Find where the given text appears and provide that cell's center as [x, y] coordinate. 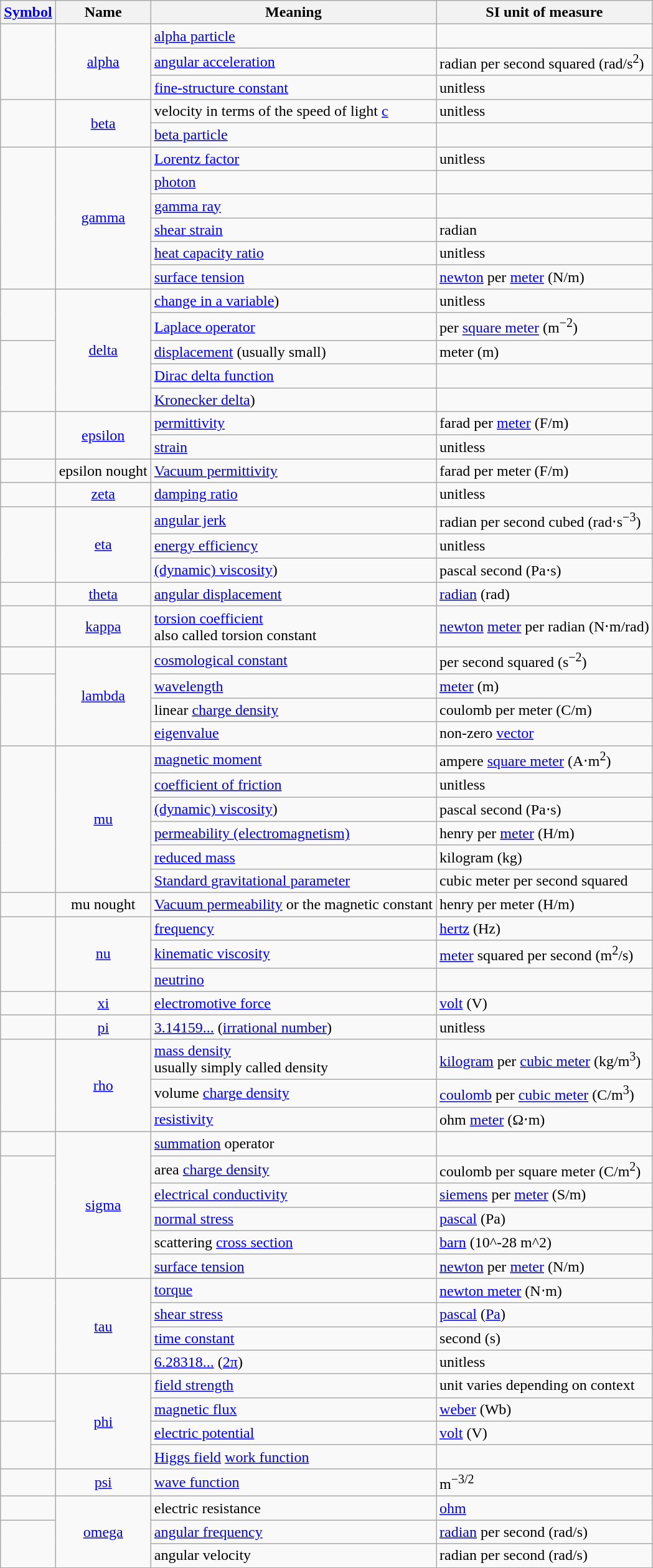
scattering cross section [293, 1242]
permittivity [293, 423]
time constant [293, 1338]
delta [103, 350]
magnetic moment [293, 760]
wave function [293, 1482]
beta [103, 123]
theta [103, 594]
6.28318... (2π) [293, 1362]
angular frequency [293, 1532]
torsion coefficient also called torsion constant [293, 626]
Symbol [28, 12]
coulomb per square meter (C/m2) [545, 1169]
angular displacement [293, 594]
kinematic viscosity [293, 954]
photon [293, 182]
kappa [103, 626]
pi [103, 1027]
fine-structure constant [293, 87]
reduced mass [293, 857]
volume charge density [293, 1093]
unit varies depending on context [545, 1386]
area charge density [293, 1169]
ampere square meter (A⋅m2) [545, 760]
zeta [103, 494]
electric potential [293, 1433]
phi [103, 1421]
lambda [103, 696]
Vacuum permittivity [293, 471]
frequency [293, 928]
meter squared per second (m2/s) [545, 954]
eigenvalue [293, 734]
angular velocity [293, 1556]
coulomb per cubic meter (C/m3) [545, 1093]
electric resistance [293, 1508]
SI unit of measure [545, 12]
radian [545, 230]
permeability (electromagnetism) [293, 833]
Dirac delta function [293, 376]
normal stress [293, 1219]
epsilon nought [103, 471]
field strength [293, 1386]
radian per second cubed (rad⋅s−3) [545, 521]
Meaning [293, 12]
change in a variable) [293, 301]
mu [103, 819]
ohm meter (Ω⋅m) [545, 1120]
Higgs field work function [293, 1457]
hertz (Hz) [545, 928]
beta particle [293, 135]
second (s) [545, 1338]
angular acceleration [293, 62]
radian (rad) [545, 594]
Name [103, 12]
eta [103, 544]
newton meter per radian (N⋅m/rad) [545, 626]
per square meter (m−2) [545, 326]
displacement (usually small) [293, 352]
weber (Wb) [545, 1409]
shear stress [293, 1315]
coefficient of friction [293, 785]
m−3/2 [545, 1482]
kilogram per cubic meter (kg/m3) [545, 1059]
Laplace operator [293, 326]
electromotive force [293, 1003]
xi [103, 1003]
barn (10^-28 m^2) [545, 1242]
alpha [103, 62]
alpha particle [293, 36]
wavelength [293, 686]
omega [103, 1532]
cosmological constant [293, 660]
per second squared (s−2) [545, 660]
gamma ray [293, 206]
3.14159... (irrational number) [293, 1027]
Vacuum permeability or the magnetic constant [293, 904]
shear strain [293, 230]
non-zero vector [545, 734]
Kronecker delta) [293, 400]
summation operator [293, 1144]
linear charge density [293, 710]
nu [103, 954]
gamma [103, 218]
velocity in terms of the speed of light c [293, 111]
Standard gravitational parameter [293, 881]
newton meter (N⋅m) [545, 1290]
siemens per meter (S/m) [545, 1195]
Lorentz factor [293, 159]
strain [293, 447]
radian per second squared (rad/s2) [545, 62]
torque [293, 1290]
resistivity [293, 1120]
electrical conductivity [293, 1195]
angular jerk [293, 521]
neutrino [293, 980]
ohm [545, 1508]
heat capacity ratio [293, 253]
magnetic flux [293, 1409]
tau [103, 1326]
coulomb per meter (C/m) [545, 710]
mass density usually simply called density [293, 1059]
epsilon [103, 435]
sigma [103, 1206]
mu nought [103, 904]
psi [103, 1482]
damping ratio [293, 494]
kilogram (kg) [545, 857]
cubic meter per second squared [545, 881]
rho [103, 1085]
energy efficiency [293, 546]
